Provide the [x, y] coordinate of the cell's center where the given text is located.  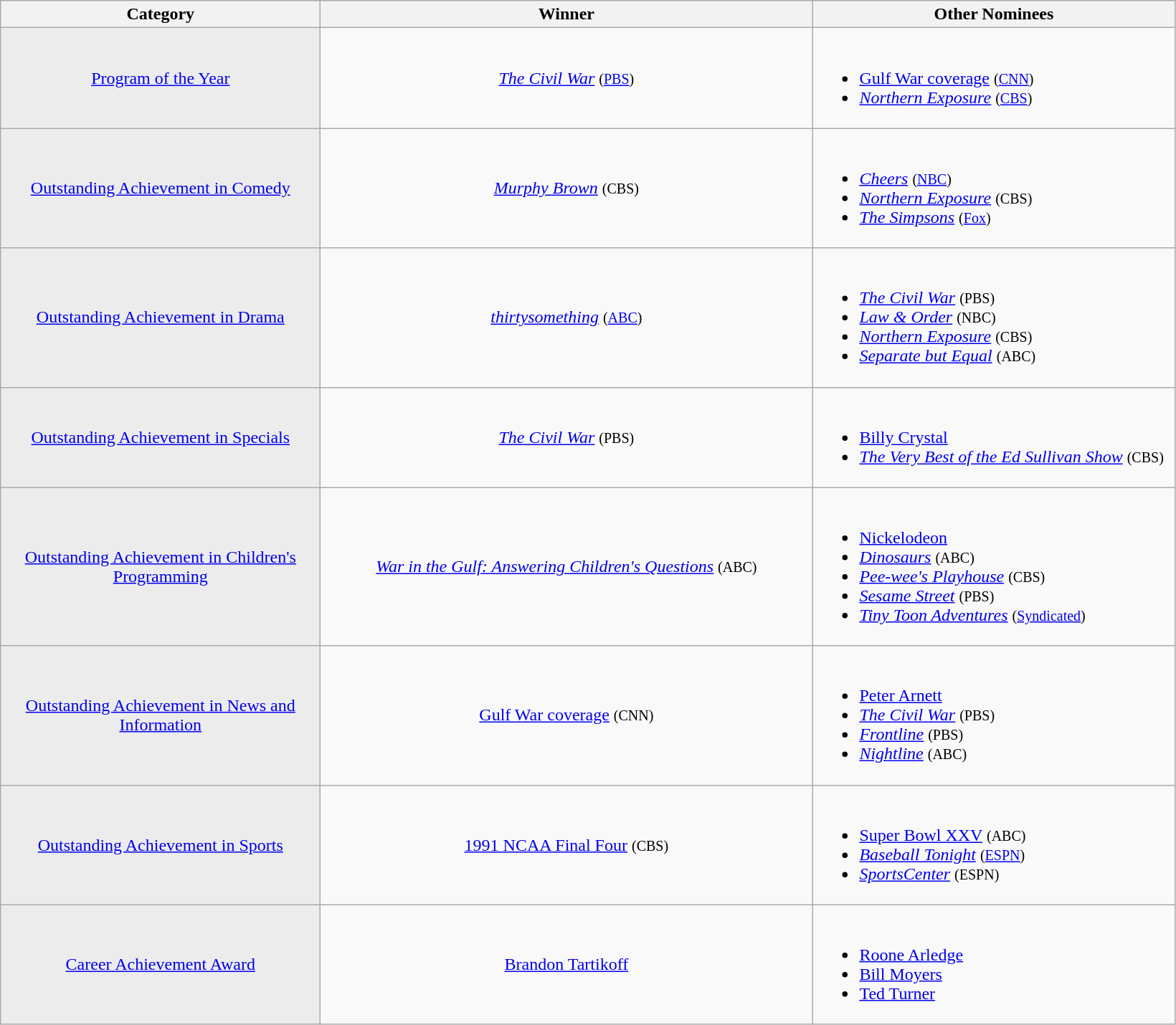
Winner [566, 14]
Career Achievement Award [161, 965]
Other Nominees [994, 14]
Outstanding Achievement in Children's Programming [161, 566]
Murphy Brown (CBS) [566, 188]
Outstanding Achievement in Drama [161, 318]
Program of the Year [161, 78]
Outstanding Achievement in News and Information [161, 715]
Brandon Tartikoff [566, 965]
Super Bowl XXV (ABC)Baseball Tonight (ESPN)SportsCenter (ESPN) [994, 844]
thirtysomething (ABC) [566, 318]
1991 NCAA Final Four (CBS) [566, 844]
Outstanding Achievement in Sports [161, 844]
Gulf War coverage (CNN) [566, 715]
NickelodeonDinosaurs (ABC)Pee-wee's Playhouse (CBS)Sesame Street (PBS)Tiny Toon Adventures (Syndicated) [994, 566]
Outstanding Achievement in Specials [161, 437]
The Civil War (PBS)Law & Order (NBC)Northern Exposure (CBS)Separate but Equal (ABC) [994, 318]
Roone ArledgeBill MoyersTed Turner [994, 965]
Billy CrystalThe Very Best of the Ed Sullivan Show (CBS) [994, 437]
War in the Gulf: Answering Children's Questions (ABC) [566, 566]
Gulf War coverage (CNN)Northern Exposure (CBS) [994, 78]
Cheers (NBC)Northern Exposure (CBS)The Simpsons (Fox) [994, 188]
Peter ArnettThe Civil War (PBS)Frontline (PBS)Nightline (ABC) [994, 715]
Outstanding Achievement in Comedy [161, 188]
Category [161, 14]
